Pinpoint the cell where the given text exists, returning its [x, y] midpoint coordinate. 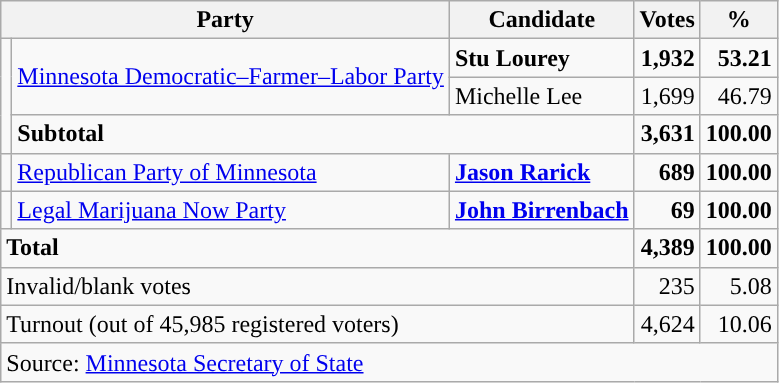
53.21 [738, 58]
% [738, 20]
Subtotal [323, 134]
1,932 [667, 58]
Republican Party of Minnesota [231, 172]
Total [318, 248]
1,699 [667, 96]
Candidate [542, 20]
Turnout (out of 45,985 registered voters) [318, 324]
John Birrenbach [542, 210]
10.06 [738, 324]
Michelle Lee [542, 96]
46.79 [738, 96]
3,631 [667, 134]
Votes [667, 20]
Minnesota Democratic–Farmer–Labor Party [231, 77]
69 [667, 210]
Source: Minnesota Secretary of State [390, 362]
235 [667, 286]
4,624 [667, 324]
Legal Marijuana Now Party [231, 210]
5.08 [738, 286]
Party [226, 20]
Invalid/blank votes [318, 286]
Stu Lourey [542, 58]
Jason Rarick [542, 172]
4,389 [667, 248]
689 [667, 172]
